Provide the (x, y) coordinate of the cell's center where the given text is located.  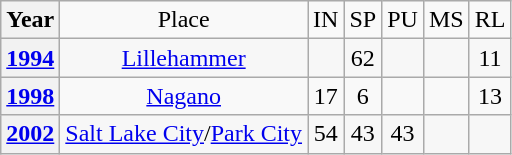
Year (30, 20)
SP (363, 20)
17 (326, 96)
6 (363, 96)
MS (446, 20)
62 (363, 58)
Salt Lake City/Park City (184, 134)
IN (326, 20)
Nagano (184, 96)
Lillehammer (184, 58)
Place (184, 20)
RL (490, 20)
PU (403, 20)
2002 (30, 134)
54 (326, 134)
13 (490, 96)
11 (490, 58)
1998 (30, 96)
1994 (30, 58)
